Output the (x, y) coordinate of the center of the cell containing the given text.  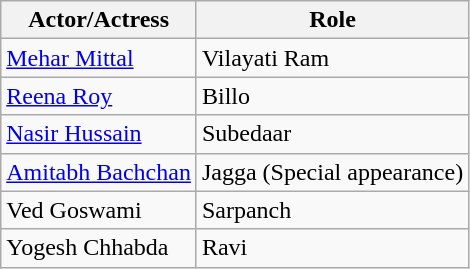
Yogesh Chhabda (99, 248)
Billo (332, 96)
Reena Roy (99, 96)
Mehar Mittal (99, 58)
Ravi (332, 248)
Sarpanch (332, 210)
Amitabh Bachchan (99, 172)
Role (332, 20)
Ved Goswami (99, 210)
Nasir Hussain (99, 134)
Vilayati Ram (332, 58)
Jagga (Special appearance) (332, 172)
Actor/Actress (99, 20)
Subedaar (332, 134)
